Provide the [X, Y] coordinate of the cell's center where the given text is located.  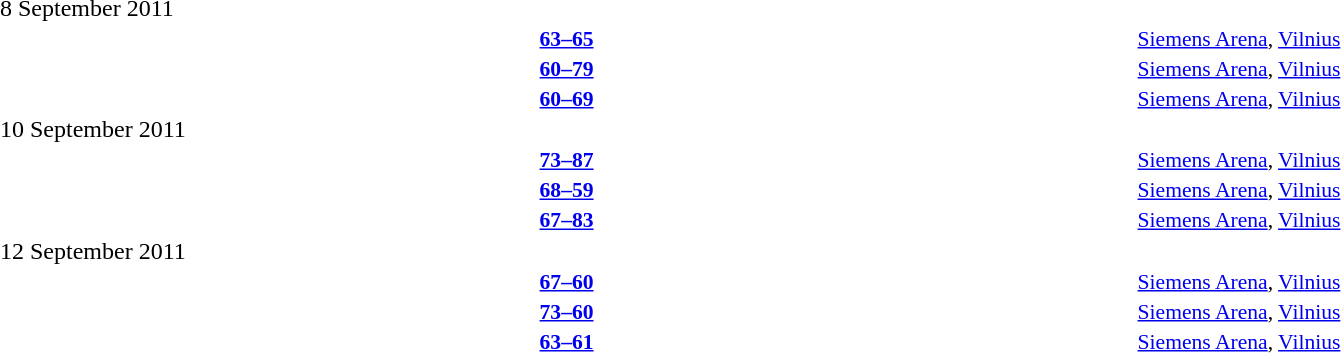
60–69 [566, 98]
68–59 [566, 190]
73–60 [566, 312]
67–83 [566, 220]
73–87 [566, 160]
67–60 [566, 282]
63–65 [566, 38]
60–79 [566, 68]
